Return the (X, Y) coordinate for the center point of the cell that contains the specified text.  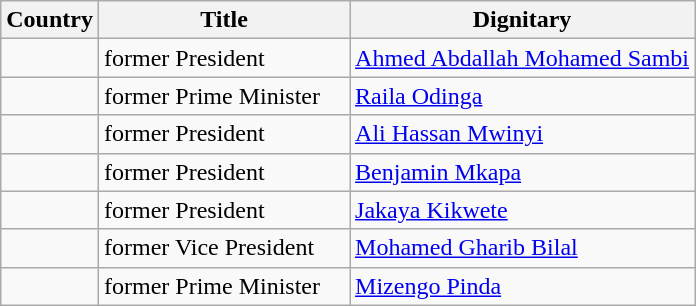
Benjamin Mkapa (522, 172)
Ahmed Abdallah Mohamed Sambi (522, 58)
Raila Odinga (522, 96)
Dignitary (522, 20)
Country (50, 20)
Mizengo Pinda (522, 286)
Jakaya Kikwete (522, 210)
former Vice President (224, 248)
Ali Hassan Mwinyi (522, 134)
Mohamed Gharib Bilal (522, 248)
Title (224, 20)
